Identify which cell holds the provided text, then report its (x, y) central coordinate. 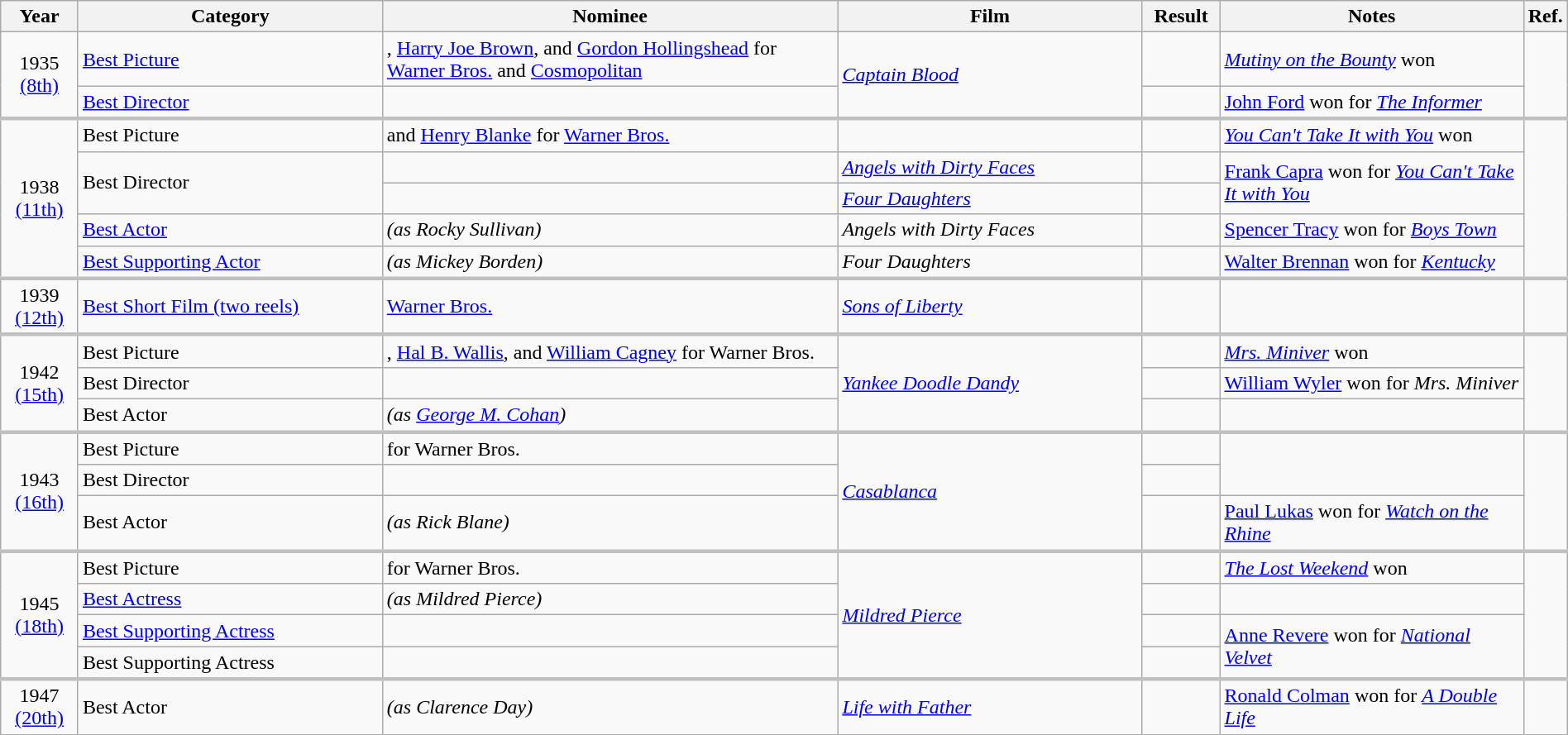
Captain Blood (990, 76)
Result (1181, 17)
1938(11th) (40, 198)
Ronald Colman won for A Double Life (1371, 706)
Nominee (610, 17)
and Henry Blanke for Warner Bros. (610, 135)
The Lost Weekend won (1371, 567)
Notes (1371, 17)
Best Short Film (two reels) (230, 307)
Film (990, 17)
1945(18th) (40, 615)
(as Rick Blane) (610, 524)
Category (230, 17)
1943(16th) (40, 491)
Best Supporting Actor (230, 262)
1935(8th) (40, 76)
Life with Father (990, 706)
1942(15th) (40, 384)
(as George M. Cohan) (610, 415)
Best Actress (230, 599)
Frank Capra won for You Can't Take It with You (1371, 183)
Year (40, 17)
Walter Brennan won for Kentucky (1371, 262)
John Ford won for The Informer (1371, 103)
Mutiny on the Bounty won (1371, 60)
Yankee Doodle Dandy (990, 384)
1939(12th) (40, 307)
Spencer Tracy won for Boys Town (1371, 230)
Mrs. Miniver won (1371, 351)
Ref. (1545, 17)
1947(20th) (40, 706)
Paul Lukas won for Watch on the Rhine (1371, 524)
Anne Revere won for National Velvet (1371, 647)
(as Clarence Day) (610, 706)
Casablanca (990, 491)
You Can't Take It with You won (1371, 135)
, Hal B. Wallis, and William Cagney for Warner Bros. (610, 351)
Warner Bros. (610, 307)
, Harry Joe Brown, and Gordon Hollingshead for Warner Bros. and Cosmopolitan (610, 60)
Mildred Pierce (990, 615)
(as Mildred Pierce) (610, 599)
William Wyler won for Mrs. Miniver (1371, 383)
Sons of Liberty (990, 307)
(as Mickey Borden) (610, 262)
(as Rocky Sullivan) (610, 230)
